Extract the [X, Y] coordinate from the center of the cell holding the provided text.  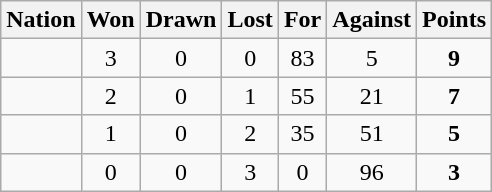
7 [454, 96]
9 [454, 58]
55 [302, 96]
96 [372, 172]
For [302, 20]
Drawn [181, 20]
21 [372, 96]
Won [110, 20]
Points [454, 20]
Nation [41, 20]
35 [302, 134]
Lost [250, 20]
83 [302, 58]
51 [372, 134]
Against [372, 20]
